Return the (x, y) coordinate for the center point of the cell that contains the specified text.  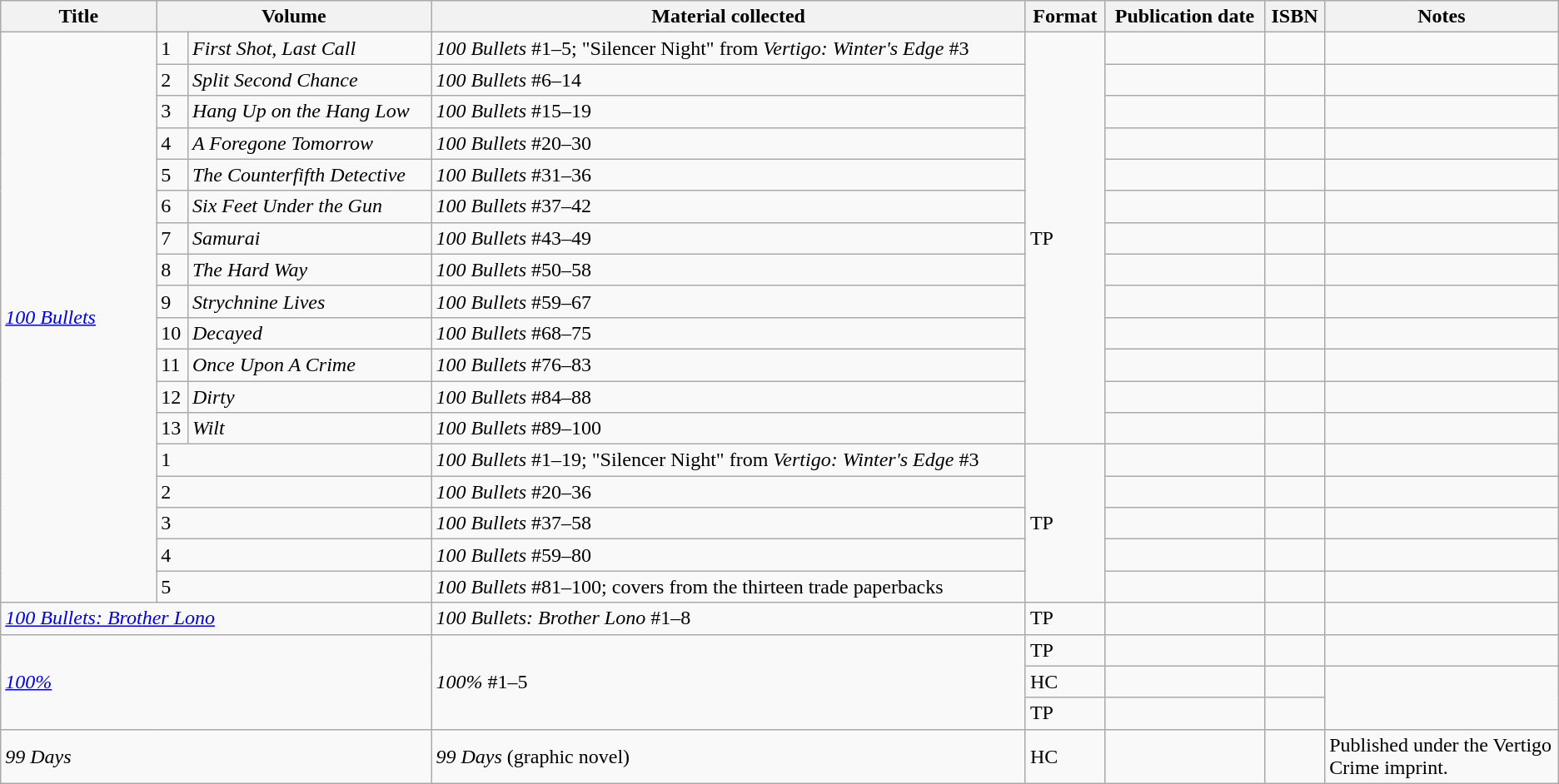
8 (172, 270)
Samurai (309, 238)
100 Bullets #84–88 (728, 397)
100 Bullets #59–80 (728, 555)
The Counterfifth Detective (309, 175)
100 Bullets (78, 318)
100% (217, 682)
100 Bullets: Brother Lono (217, 618)
Once Upon A Crime (309, 365)
100 Bullets #89–100 (728, 429)
The Hard Way (309, 270)
Hang Up on the Hang Low (309, 112)
First Shot, Last Call (309, 48)
100 Bullets #81–100; covers from the thirteen trade paperbacks (728, 587)
100% #1–5 (728, 682)
9 (172, 301)
100 Bullets #50–58 (728, 270)
100 Bullets #15–19 (728, 112)
99 Days (217, 756)
Volume (294, 17)
99 Days (graphic novel) (728, 756)
ISBN (1294, 17)
12 (172, 397)
100 Bullets #43–49 (728, 238)
100 Bullets #6–14 (728, 80)
Dirty (309, 397)
13 (172, 429)
100 Bullets #37–58 (728, 523)
100 Bullets #76–83 (728, 365)
A Foregone Tomorrow (309, 143)
7 (172, 238)
100 Bullets #31–36 (728, 175)
Decayed (309, 333)
100 Bullets #37–42 (728, 206)
Material collected (728, 17)
100 Bullets #59–67 (728, 301)
100 Bullets #20–36 (728, 492)
100 Bullets #20–30 (728, 143)
Title (78, 17)
Publication date (1184, 17)
Notes (1442, 17)
11 (172, 365)
100 Bullets #1–5; "Silencer Night" from Vertigo: Winter's Edge #3 (728, 48)
Split Second Chance (309, 80)
100 Bullets #68–75 (728, 333)
10 (172, 333)
Published under the Vertigo Crime imprint. (1442, 756)
100 Bullets #1–19; "Silencer Night" from Vertigo: Winter's Edge #3 (728, 460)
Six Feet Under the Gun (309, 206)
Format (1064, 17)
Strychnine Lives (309, 301)
6 (172, 206)
Wilt (309, 429)
100 Bullets: Brother Lono #1–8 (728, 618)
